For the text-containing cell, return its midpoint in (x, y) coordinate format. 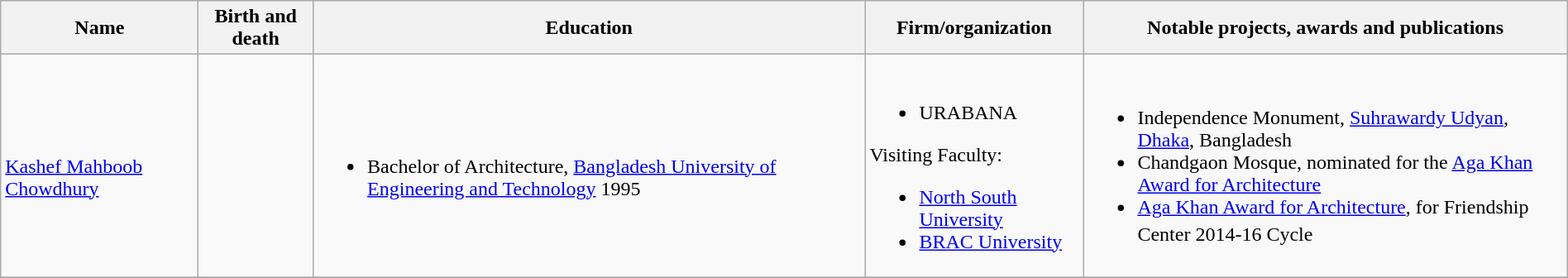
Name (99, 28)
Firm/organization (974, 28)
Notable projects, awards and publications (1325, 28)
URABANA Visiting Faculty:North South UniversityBRAC University (974, 165)
Kashef Mahboob Chowdhury (99, 165)
Birth and death (256, 28)
Bachelor of Architecture, Bangladesh University of Engineering and Technology 1995 (589, 165)
Education (589, 28)
